Return the [X, Y] coordinate for the center point of the cell that contains the specified text.  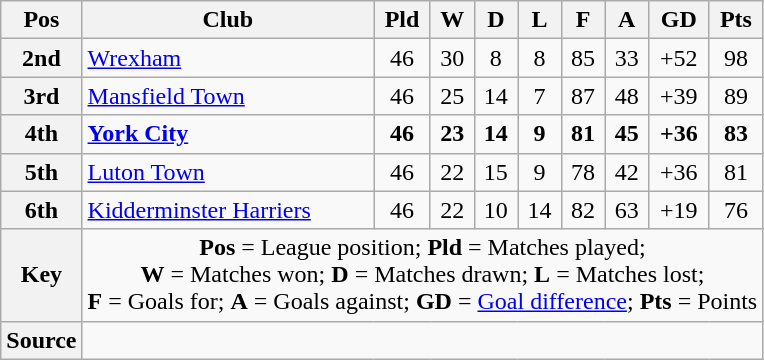
98 [736, 58]
10 [496, 210]
15 [496, 172]
Key [42, 275]
L [540, 20]
Pld [402, 20]
7 [540, 96]
Luton Town [228, 172]
42 [627, 172]
+39 [680, 96]
F [583, 20]
83 [736, 134]
82 [583, 210]
York City [228, 134]
89 [736, 96]
87 [583, 96]
3rd [42, 96]
W [452, 20]
+52 [680, 58]
25 [452, 96]
5th [42, 172]
78 [583, 172]
Kidderminster Harriers [228, 210]
2nd [42, 58]
6th [42, 210]
Club [228, 20]
+19 [680, 210]
33 [627, 58]
4th [42, 134]
30 [452, 58]
Pos [42, 20]
Source [42, 340]
85 [583, 58]
45 [627, 134]
48 [627, 96]
63 [627, 210]
23 [452, 134]
76 [736, 210]
D [496, 20]
Pts [736, 20]
Wrexham [228, 58]
A [627, 20]
Mansfield Town [228, 96]
GD [680, 20]
